Scan for the cell matching the given text and deliver its [x, y] coordinate at center. 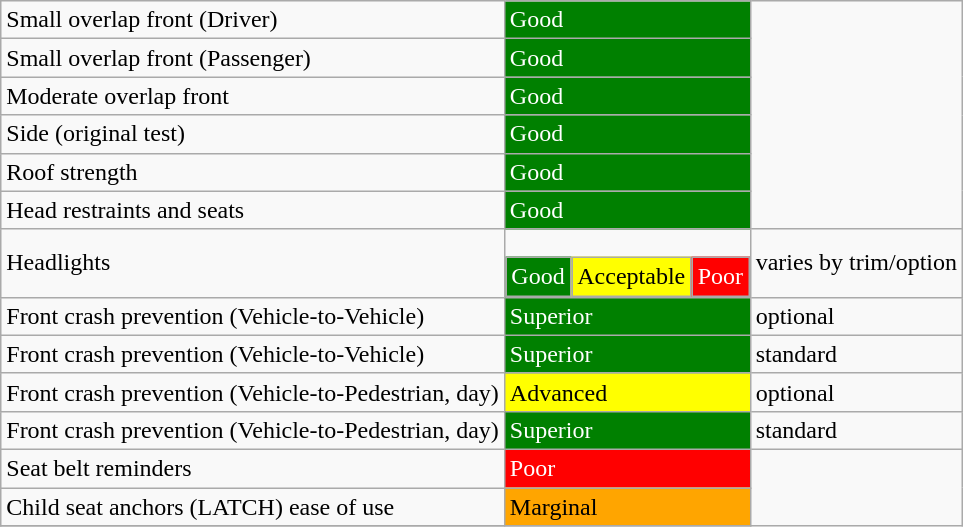
Marginal [627, 507]
Seat belt reminders [253, 468]
Moderate overlap front [253, 96]
Child seat anchors (LATCH) ease of use [253, 507]
Good Acceptable Poor [627, 263]
Acceptable [631, 277]
Side (original test) [253, 134]
Head restraints and seats [253, 210]
Small overlap front (Passenger) [253, 58]
Small overlap front (Driver) [253, 20]
Headlights [253, 263]
Roof strength [253, 172]
Advanced [627, 392]
varies by trim/option [856, 263]
